Capture the cell that displays the provided text and extract its (X, Y) central coordinate. 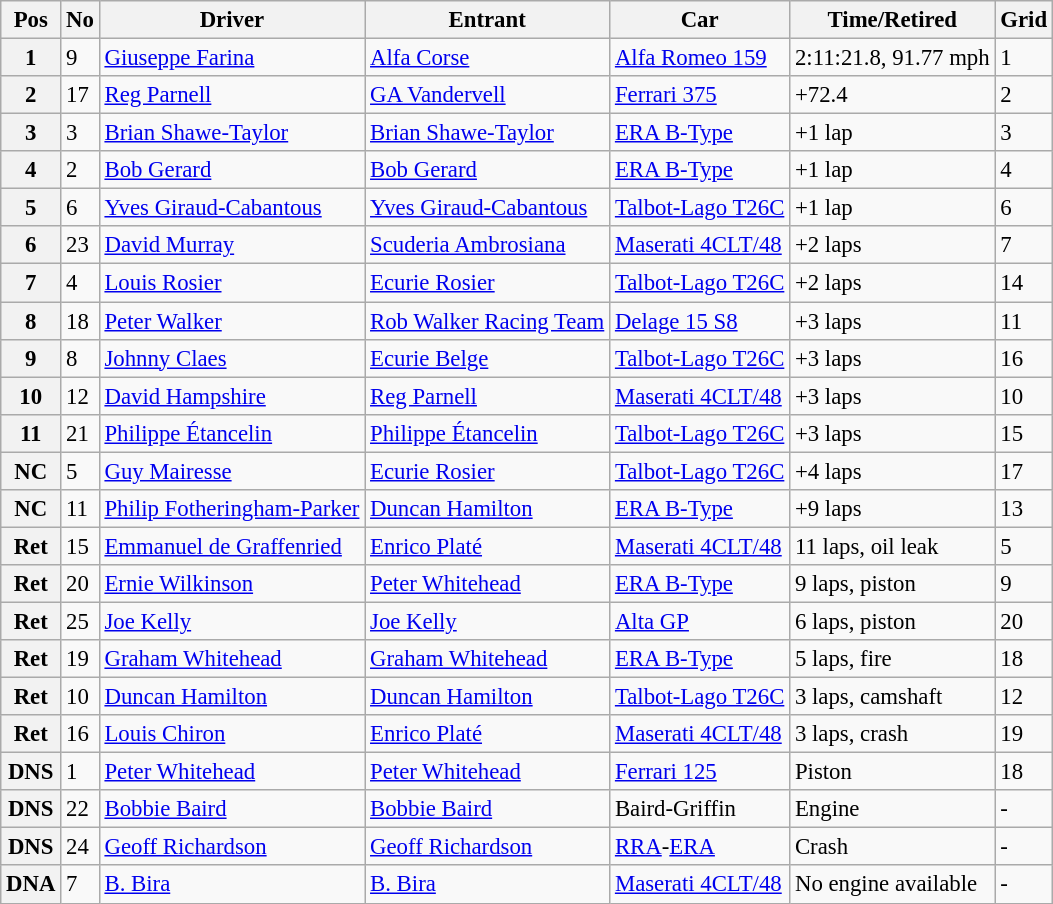
Emmanuel de Graffenried (232, 546)
22 (80, 809)
3 laps, camshaft (892, 697)
25 (80, 621)
No (80, 20)
David Hampshire (232, 396)
6 laps, piston (892, 621)
Philip Fotheringham-Parker (232, 509)
Johnny Claes (232, 358)
5 laps, fire (892, 659)
Ecurie Belge (488, 358)
Driver (232, 20)
No engine available (892, 885)
9 laps, piston (892, 584)
GA Vandervell (488, 95)
23 (80, 245)
+4 laps (892, 471)
Piston (892, 772)
Alfa Corse (488, 58)
David Murray (232, 245)
Giuseppe Farina (232, 58)
Time/Retired (892, 20)
Guy Mairesse (232, 471)
Car (700, 20)
Peter Walker (232, 321)
Ernie Wilkinson (232, 584)
Rob Walker Racing Team (488, 321)
+9 laps (892, 509)
Engine (892, 809)
Louis Chiron (232, 734)
11 laps, oil leak (892, 546)
DNA (31, 885)
14 (1024, 283)
Delage 15 S8 (700, 321)
Alfa Romeo 159 (700, 58)
Ferrari 125 (700, 772)
2:11:21.8, 91.77 mph (892, 58)
13 (1024, 509)
Baird-Griffin (700, 809)
+72.4 (892, 95)
Louis Rosier (232, 283)
21 (80, 433)
Pos (31, 20)
Crash (892, 847)
Scuderia Ambrosiana (488, 245)
Alta GP (700, 621)
3 laps, crash (892, 734)
RRA-ERA (700, 847)
Ferrari 375 (700, 95)
Entrant (488, 20)
24 (80, 847)
Grid (1024, 20)
